For the text-containing cell, return its midpoint in (X, Y) coordinate format. 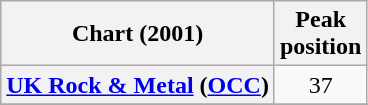
UK Rock & Metal (OCC) (138, 85)
37 (320, 85)
Peakposition (320, 34)
Chart (2001) (138, 34)
